Return the (X, Y) coordinate for the center point of the cell that contains the specified text.  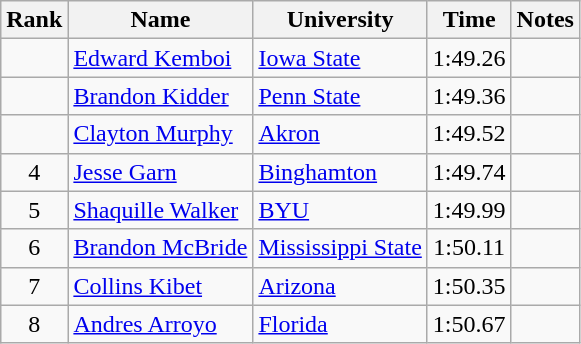
Brandon Kidder (160, 96)
8 (34, 324)
Andres Arroyo (160, 324)
Shaquille Walker (160, 210)
Name (160, 20)
Brandon McBride (160, 248)
Mississippi State (340, 248)
Jesse Garn (160, 172)
1:49.36 (469, 96)
4 (34, 172)
Arizona (340, 286)
1:50.67 (469, 324)
Rank (34, 20)
Penn State (340, 96)
Akron (340, 134)
University (340, 20)
Notes (545, 20)
Time (469, 20)
1:49.26 (469, 58)
Iowa State (340, 58)
Collins Kibet (160, 286)
1:50.11 (469, 248)
1:49.52 (469, 134)
Edward Kemboi (160, 58)
Florida (340, 324)
1:49.74 (469, 172)
Clayton Murphy (160, 134)
Binghamton (340, 172)
1:50.35 (469, 286)
7 (34, 286)
6 (34, 248)
1:49.99 (469, 210)
5 (34, 210)
BYU (340, 210)
